Return the (x, y) coordinate for the center point of the cell that contains the specified text.  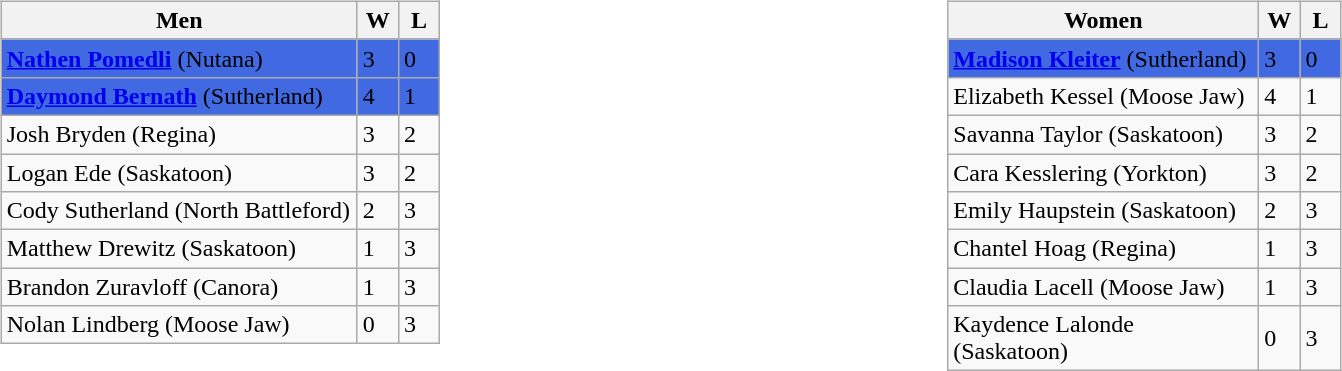
Chantel Hoag (Regina) (1104, 249)
Savanna Taylor (Saskatoon) (1104, 134)
Madison Kleiter (Sutherland) (1104, 58)
Brandon Zuravloff (Canora) (179, 287)
Cody Sutherland (North Battleford) (179, 211)
Kaydence Lalonde (Saskatoon) (1104, 338)
Claudia Lacell (Moose Jaw) (1104, 287)
Elizabeth Kessel (Moose Jaw) (1104, 96)
Cara Kesslering (Yorkton) (1104, 173)
Nolan Lindberg (Moose Jaw) (179, 325)
Men (179, 20)
Matthew Drewitz (Saskatoon) (179, 249)
Daymond Bernath (Sutherland) (179, 96)
Women (1104, 20)
Emily Haupstein (Saskatoon) (1104, 211)
Nathen Pomedli (Nutana) (179, 58)
Josh Bryden (Regina) (179, 134)
Logan Ede (Saskatoon) (179, 173)
